Return the [X, Y] coordinate for the center point of the cell that contains the specified text.  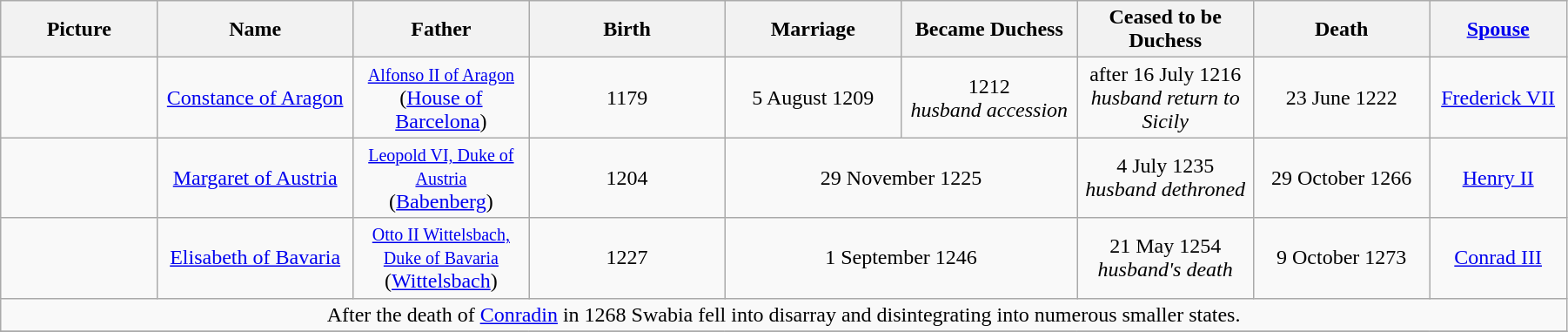
23 June 1222 [1341, 98]
Alfonso II of Aragon(House of Barcelona) [441, 98]
21 May 1254husband's death [1165, 258]
Elisabeth of Bavaria [256, 258]
Marriage [813, 30]
4 July 1235husband dethroned [1165, 178]
1204 [627, 178]
Picture [79, 30]
Leopold VI, Duke of Austria(Babenberg) [441, 178]
1227 [627, 258]
Father [441, 30]
Spouse [1498, 30]
after 16 July 1216husband return to Sicily [1165, 98]
Frederick VII [1498, 98]
After the death of Conradin in 1268 Swabia fell into disarray and disintegrating into numerous smaller states. [784, 315]
29 October 1266 [1341, 178]
5 August 1209 [813, 98]
Constance of Aragon [256, 98]
Name [256, 30]
1 September 1246 [901, 258]
9 October 1273 [1341, 258]
Ceased to be Duchess [1165, 30]
Birth [627, 30]
1212husband accession [989, 98]
Conrad III [1498, 258]
Henry II [1498, 178]
1179 [627, 98]
Death [1341, 30]
29 November 1225 [901, 178]
Became Duchess [989, 30]
Otto II Wittelsbach, Duke of Bavaria (Wittelsbach) [441, 258]
Margaret of Austria [256, 178]
